From the cell containing the given text, extract its center point as [x, y] coordinate. 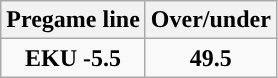
Over/under [210, 20]
Pregame line [74, 20]
49.5 [210, 58]
EKU -5.5 [74, 58]
